Search for the cell housing the specified text and yield its (x, y) center coordinate. 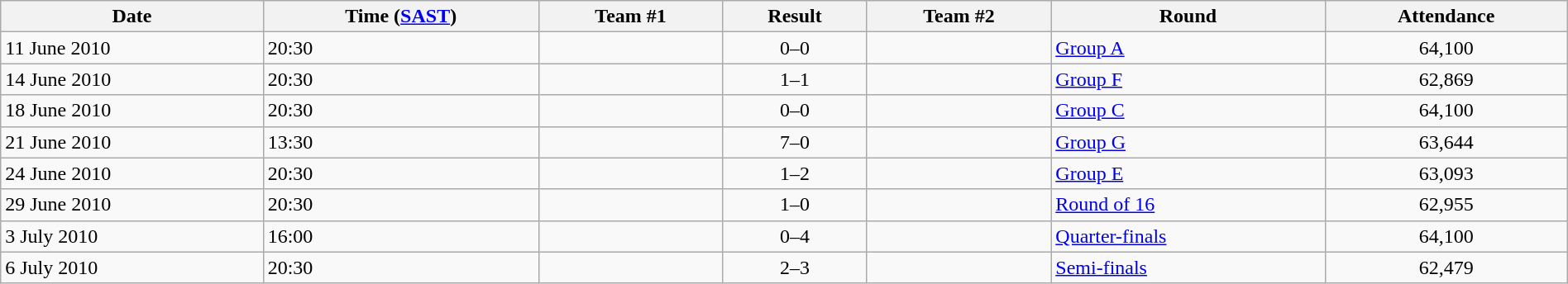
Attendance (1446, 17)
63,093 (1446, 173)
1–2 (795, 173)
3 July 2010 (132, 236)
Round (1188, 17)
Date (132, 17)
2–3 (795, 267)
1–1 (795, 79)
63,644 (1446, 142)
Group F (1188, 79)
Quarter-finals (1188, 236)
1–0 (795, 205)
11 June 2010 (132, 48)
Group E (1188, 173)
Group A (1188, 48)
18 June 2010 (132, 111)
6 July 2010 (132, 267)
16:00 (400, 236)
62,479 (1446, 267)
24 June 2010 (132, 173)
Result (795, 17)
Group G (1188, 142)
13:30 (400, 142)
Team #1 (630, 17)
Round of 16 (1188, 205)
Semi-finals (1188, 267)
29 June 2010 (132, 205)
Team #2 (959, 17)
21 June 2010 (132, 142)
7–0 (795, 142)
Time (SAST) (400, 17)
0–4 (795, 236)
62,955 (1446, 205)
62,869 (1446, 79)
Group C (1188, 111)
14 June 2010 (132, 79)
